Search for the cell housing the specified text and yield its (x, y) center coordinate. 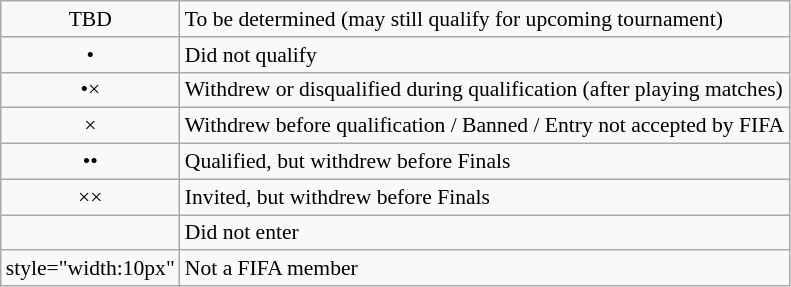
Withdrew or disqualified during qualification (after playing matches) (484, 90)
× (90, 126)
Did not qualify (484, 55)
TBD (90, 19)
Did not enter (484, 233)
Withdrew before qualification / Banned / Entry not accepted by FIFA (484, 126)
Not a FIFA member (484, 269)
• (90, 55)
Invited, but withdrew before Finals (484, 197)
To be determined (may still qualify for upcoming tournament) (484, 19)
•• (90, 162)
•× (90, 90)
style="width:10px" (90, 269)
Qualified, but withdrew before Finals (484, 162)
×× (90, 197)
